Locate the cell with the specified text and output its (x, y) center coordinate. 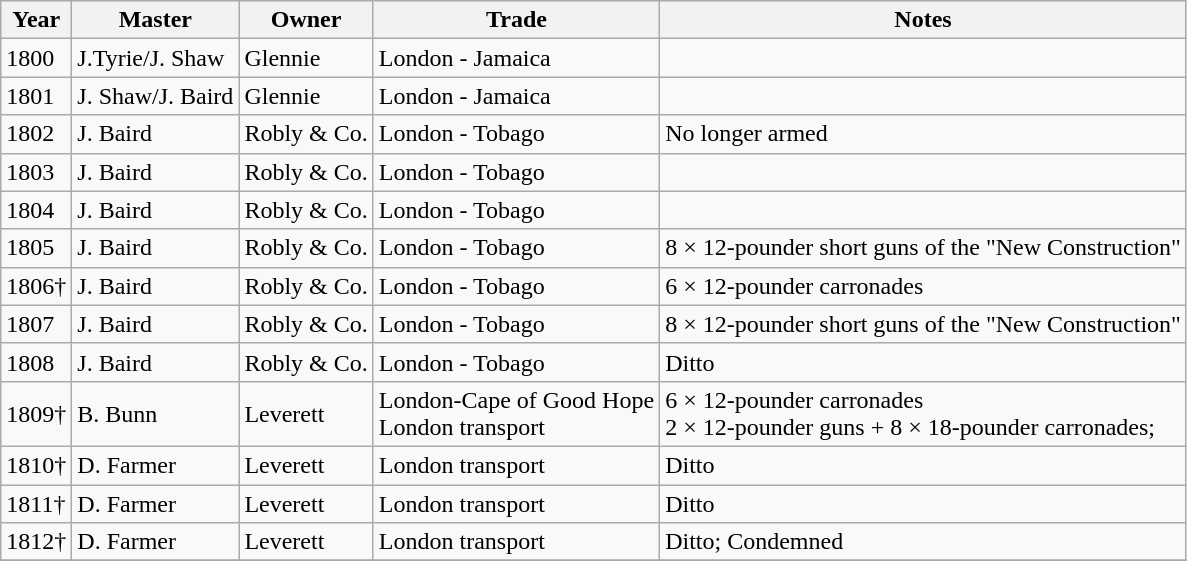
1802 (36, 134)
1803 (36, 172)
Year (36, 20)
B. Bunn (156, 414)
1807 (36, 324)
1808 (36, 362)
1806† (36, 286)
1805 (36, 248)
Notes (924, 20)
1812† (36, 542)
6 × 12-pounder carronades (924, 286)
Master (156, 20)
No longer armed (924, 134)
London-Cape of Good HopeLondon transport (516, 414)
Trade (516, 20)
1804 (36, 210)
J.Tyrie/J. Shaw (156, 58)
1810† (36, 465)
J. Shaw/J. Baird (156, 96)
Ditto; Condemned (924, 542)
1811† (36, 503)
1800 (36, 58)
6 × 12-pounder carronades2 × 12-pounder guns + 8 × 18-pounder carronades; (924, 414)
1801 (36, 96)
1809† (36, 414)
Owner (306, 20)
